Find where the given text appears and provide that cell's center as (x, y) coordinate. 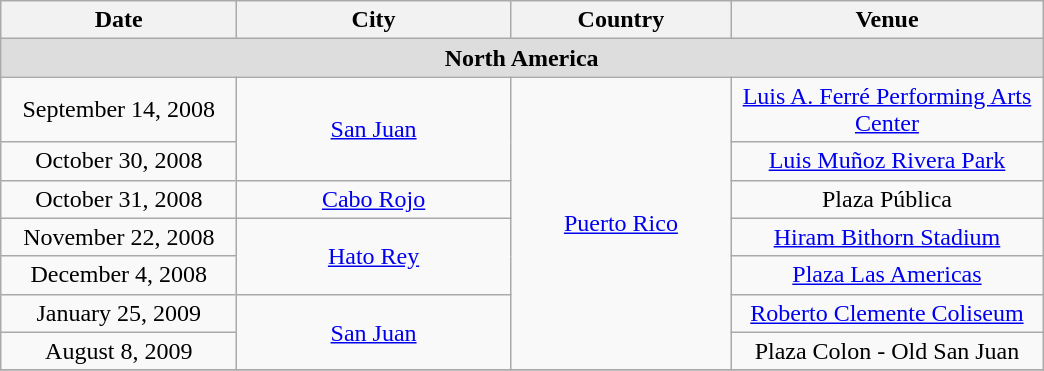
Hiram Bithorn Stadium (886, 237)
October 31, 2008 (119, 199)
September 14, 2008 (119, 110)
Puerto Rico (620, 224)
January 25, 2009 (119, 313)
Hato Rey (374, 256)
Plaza Pública (886, 199)
North America (522, 58)
Date (119, 20)
August 8, 2009 (119, 351)
Luis Muñoz Rivera Park (886, 161)
Luis A. Ferré Performing Arts Center (886, 110)
Venue (886, 20)
Plaza Colon - Old San Juan (886, 351)
Cabo Rojo (374, 199)
October 30, 2008 (119, 161)
Country (620, 20)
Plaza Las Americas (886, 275)
Roberto Clemente Coliseum (886, 313)
City (374, 20)
December 4, 2008 (119, 275)
November 22, 2008 (119, 237)
